Output the [X, Y] coordinate of the center of the cell containing the given text.  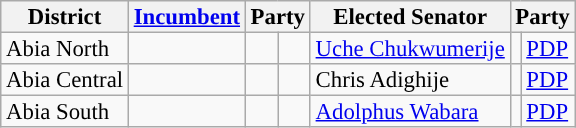
Adolphus Wabara [410, 112]
Abia South [65, 112]
Uche Chukwumerije [410, 49]
District [65, 17]
Incumbent [186, 17]
Abia Central [65, 80]
Chris Adighije [410, 80]
Elected Senator [410, 17]
Abia North [65, 49]
